Determine the [x, y] coordinate at the center of the cell enclosing the given text.  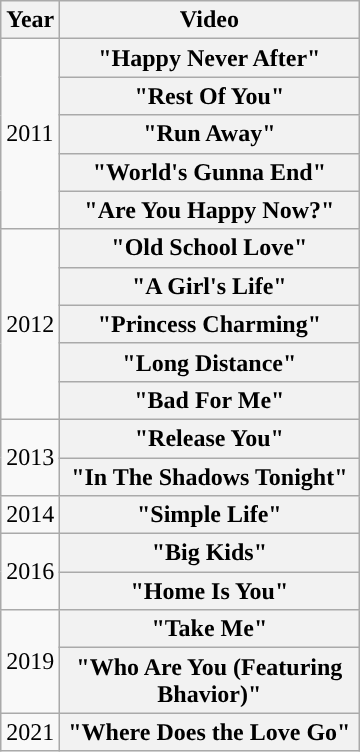
"Take Me" [210, 629]
2016 [30, 572]
"Long Distance" [210, 362]
"Release You" [210, 438]
2021 [30, 732]
"Run Away" [210, 134]
"Home Is You" [210, 591]
"Bad For Me" [210, 400]
"Who Are You (Featuring Bhavior)" [210, 680]
2011 [30, 134]
"Rest Of You" [210, 96]
"World's Gunna End" [210, 172]
"A Girl's Life" [210, 286]
"Simple Life" [210, 515]
"Big Kids" [210, 553]
"Old School Love" [210, 248]
"Are You Happy Now?" [210, 210]
2013 [30, 457]
"Happy Never After" [210, 58]
"Princess Charming" [210, 324]
2019 [30, 662]
"In The Shadows Tonight" [210, 477]
Year [30, 20]
2014 [30, 515]
2012 [30, 324]
Video [210, 20]
"Where Does the Love Go" [210, 732]
